Output the [X, Y] coordinate of the center of the cell containing the given text.  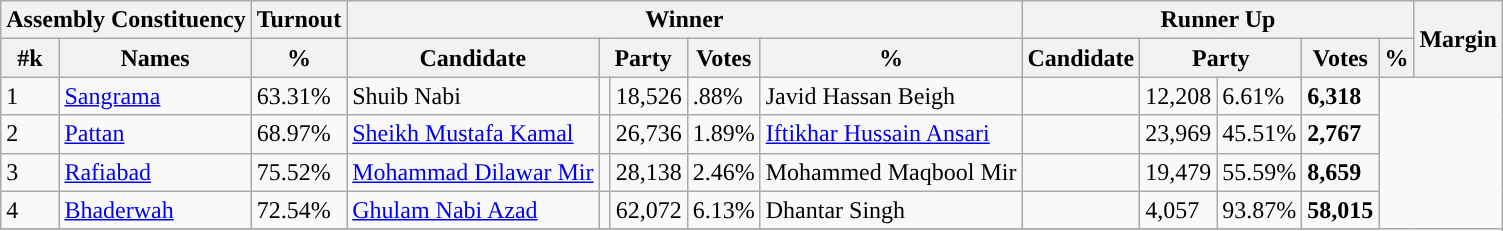
23,969 [1178, 134]
Margin [1458, 39]
28,138 [648, 172]
1.89% [724, 134]
Runner Up [1218, 20]
Pattan [155, 134]
6.13% [724, 210]
.88% [724, 96]
45.51% [1260, 134]
68.97% [299, 134]
4 [30, 210]
75.52% [299, 172]
6.61% [1260, 96]
2.46% [724, 172]
Dhantar Singh [891, 210]
8,659 [1340, 172]
18,526 [648, 96]
Sangrama [155, 96]
Winner [684, 20]
#k [30, 58]
62,072 [648, 210]
1 [30, 96]
55.59% [1260, 172]
Mohammed Maqbool Mir [891, 172]
Turnout [299, 20]
Bhaderwah [155, 210]
58,015 [1340, 210]
26,736 [648, 134]
Iftikhar Hussain Ansari [891, 134]
Rafiabad [155, 172]
12,208 [1178, 96]
19,479 [1178, 172]
2 [30, 134]
Names [155, 58]
Assembly Constituency [126, 20]
72.54% [299, 210]
93.87% [1260, 210]
63.31% [299, 96]
Sheikh Mustafa Kamal [473, 134]
Shuib Nabi [473, 96]
2,767 [1340, 134]
Ghulam Nabi Azad [473, 210]
3 [30, 172]
Mohammad Dilawar Mir [473, 172]
Javid Hassan Beigh [891, 96]
4,057 [1178, 210]
6,318 [1340, 96]
